From the cell containing the given text, extract its center point as [x, y] coordinate. 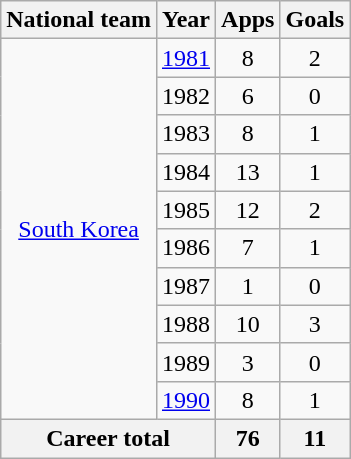
76 [248, 438]
1987 [186, 286]
1982 [186, 96]
1989 [186, 362]
Apps [248, 20]
Career total [108, 438]
South Korea [79, 230]
1988 [186, 324]
10 [248, 324]
National team [79, 20]
6 [248, 96]
1986 [186, 248]
7 [248, 248]
1985 [186, 210]
Year [186, 20]
1981 [186, 58]
13 [248, 172]
12 [248, 210]
11 [315, 438]
Goals [315, 20]
1990 [186, 400]
1983 [186, 134]
1984 [186, 172]
